Return the (x, y) coordinate for the center point of the cell that contains the specified text.  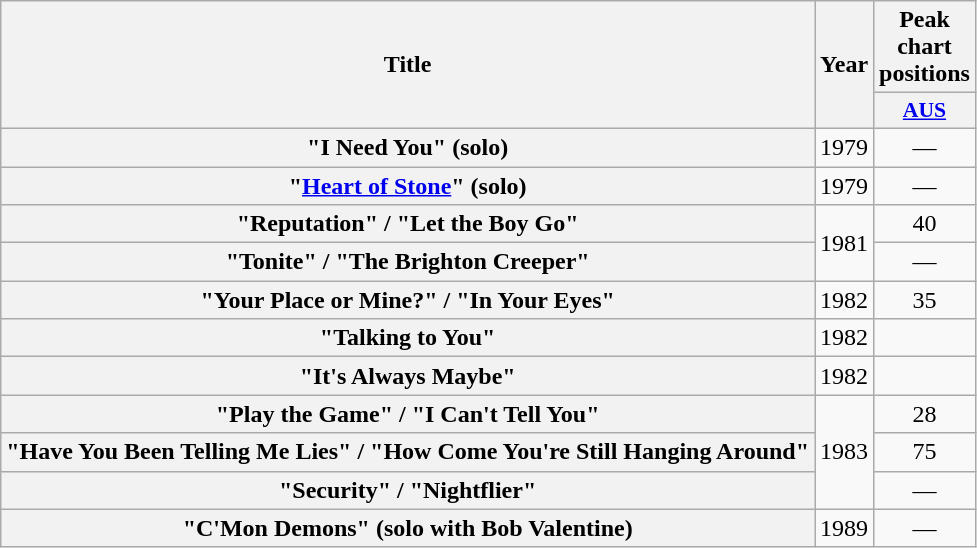
"Play the Game" / "I Can't Tell You" (408, 414)
75 (925, 452)
35 (925, 300)
AUS (925, 111)
"It's Always Maybe" (408, 376)
Year (844, 65)
Title (408, 65)
"I Need You" (solo) (408, 147)
"Your Place or Mine?" / "In Your Eyes" (408, 300)
"Tonite" / "The Brighton Creeper" (408, 262)
"C'Mon Demons" (solo with Bob Valentine) (408, 528)
1989 (844, 528)
1983 (844, 452)
"Heart of Stone" (solo) (408, 185)
1981 (844, 243)
"Have You Been Telling Me Lies" / "How Come You're Still Hanging Around" (408, 452)
40 (925, 224)
Peak chart positions (925, 47)
"Security" / "Nightflier" (408, 490)
28 (925, 414)
"Talking to You" (408, 338)
"Reputation" / "Let the Boy Go" (408, 224)
